Determine the (X, Y) coordinate at the center of the cell enclosing the given text.  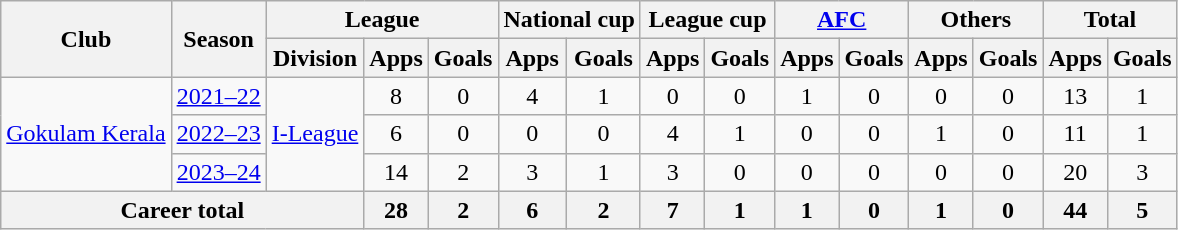
14 (396, 172)
7 (672, 210)
28 (396, 210)
AFC (842, 20)
Club (86, 39)
5 (1142, 210)
13 (1075, 96)
11 (1075, 134)
I-League (315, 134)
Others (976, 20)
2023–24 (218, 172)
League (382, 20)
Season (218, 39)
Gokulam Kerala (86, 134)
Career total (182, 210)
20 (1075, 172)
Total (1110, 20)
2022–23 (218, 134)
Division (315, 58)
League cup (707, 20)
2021–22 (218, 96)
National cup (569, 20)
44 (1075, 210)
8 (396, 96)
